Find where the given text appears and provide that cell's center as (X, Y) coordinate. 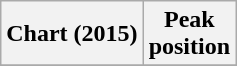
Peakposition (189, 34)
Chart (2015) (72, 34)
